Extract the (X, Y) coordinate from the center of the cell holding the provided text.  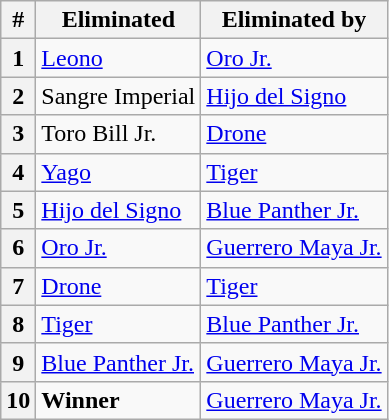
7 (18, 286)
9 (18, 362)
1 (18, 58)
Winner (118, 400)
10 (18, 400)
# (18, 20)
Yago (118, 172)
4 (18, 172)
Toro Bill Jr. (118, 134)
Eliminated (118, 20)
Eliminated by (294, 20)
Leono (118, 58)
2 (18, 96)
8 (18, 324)
Sangre Imperial (118, 96)
3 (18, 134)
5 (18, 210)
6 (18, 248)
